For the text-containing cell, return its midpoint in (X, Y) coordinate format. 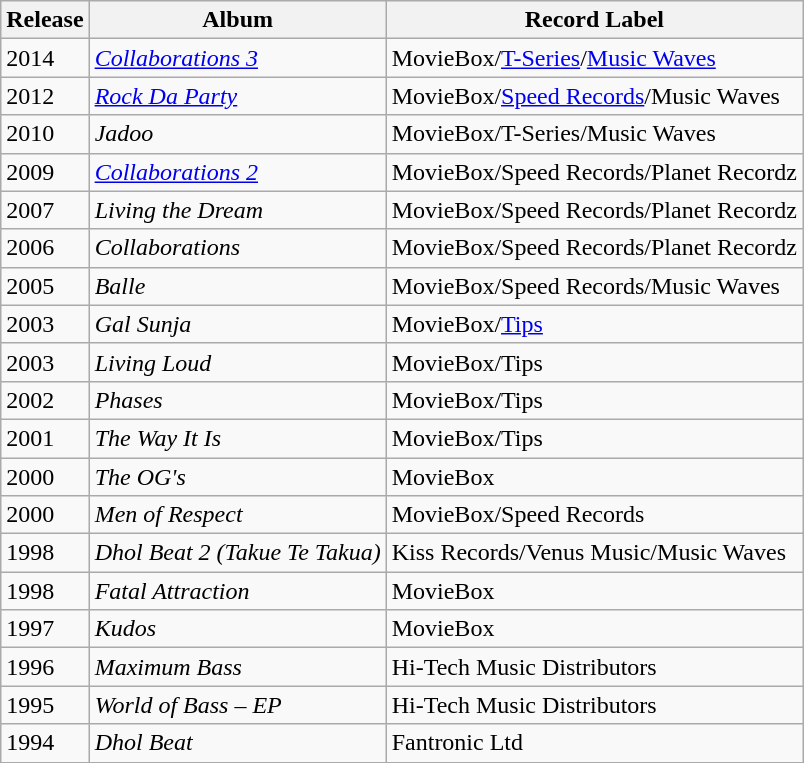
1997 (45, 629)
Album (238, 20)
Jadoo (238, 134)
Kudos (238, 629)
World of Bass – EP (238, 705)
Kiss Records/Venus Music/Music Waves (594, 553)
Living the Dream (238, 210)
2005 (45, 286)
Dhol Beat 2 (Takue Te Takua) (238, 553)
2009 (45, 172)
2010 (45, 134)
Collaborations 2 (238, 172)
Record Label (594, 20)
Release (45, 20)
1994 (45, 743)
2014 (45, 58)
MovieBox/Speed Records (594, 515)
2002 (45, 400)
2007 (45, 210)
1995 (45, 705)
Collaborations (238, 248)
Rock Da Party (238, 96)
Gal Sunja (238, 324)
Collaborations 3 (238, 58)
1996 (45, 667)
Men of Respect (238, 515)
Fantronic Ltd (594, 743)
Living Loud (238, 362)
Balle (238, 286)
Phases (238, 400)
Dhol Beat (238, 743)
The OG's (238, 477)
The Way It Is (238, 438)
2012 (45, 96)
Maximum Bass (238, 667)
2006 (45, 248)
Fatal Attraction (238, 591)
2001 (45, 438)
